Return [x, y] of the center of cell containing provided text 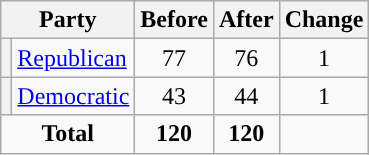
Change [324, 20]
Republican [74, 58]
Democratic [74, 96]
43 [174, 96]
76 [246, 58]
Total [68, 134]
After [246, 20]
Party [68, 20]
Before [174, 20]
77 [174, 58]
44 [246, 96]
